Determine the [x, y] coordinate at the center of the cell enclosing the given text.  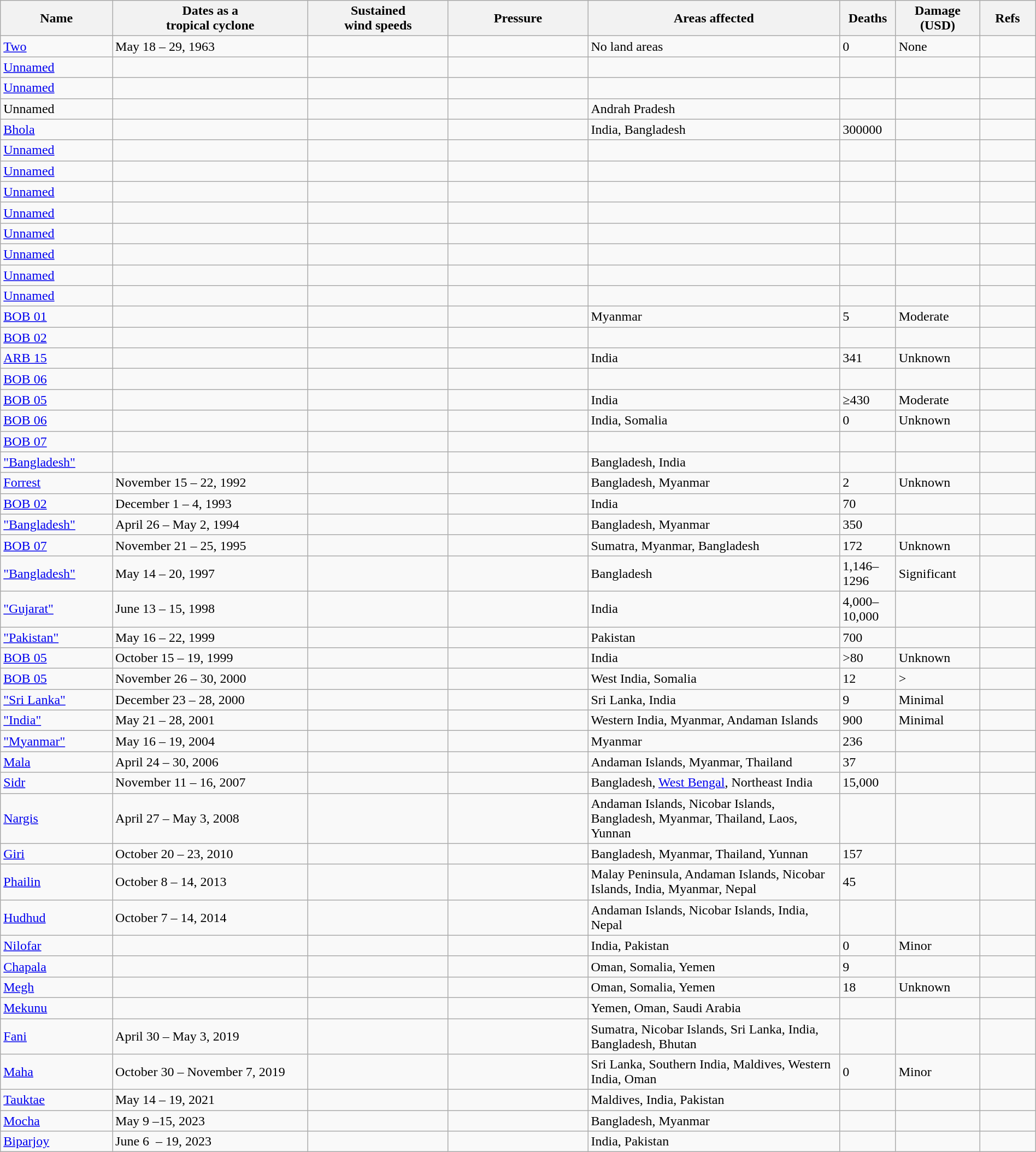
Mocha [57, 1121]
Yemen, Oman, Saudi Arabia [714, 1008]
Maldives, India, Pakistan [714, 1100]
ARB 15 [57, 358]
Sidr [57, 783]
None [938, 46]
May 14 – 19, 2021 [210, 1100]
Tauktae [57, 1100]
Bhola [57, 129]
> [938, 679]
October 15 – 19, 1999 [210, 658]
Mala [57, 762]
India, Somalia [714, 421]
October 20 – 23, 2010 [210, 854]
May 16 – 22, 1999 [210, 637]
November 21 – 25, 1995 [210, 545]
Deaths [868, 19]
Malay Peninsula, Andaman Islands, Nicobar Islands, India, Myanmar, Nepal [714, 882]
700 [868, 637]
15,000 [868, 783]
No land areas [714, 46]
May 16 – 19, 2004 [210, 741]
Areas affected [714, 19]
November 11 – 16, 2007 [210, 783]
350 [868, 524]
341 [868, 358]
70 [868, 504]
Megh [57, 987]
Phailin [57, 882]
172 [868, 545]
Andaman Islands, Myanmar, Thailand [714, 762]
"Pakistan" [57, 637]
Fani [57, 1036]
Biparjoy [57, 1142]
Andrah Pradesh [714, 109]
1,146–1296 [868, 574]
May 18 – 29, 1963 [210, 46]
Damage(USD) [938, 19]
300000 [868, 129]
Bangladesh, India [714, 462]
5 [868, 317]
45 [868, 882]
April 26 – May 2, 1994 [210, 524]
Western India, Myanmar, Andaman Islands [714, 720]
Sumatra, Myanmar, Bangladesh [714, 545]
Maha [57, 1072]
Significant [938, 574]
Dates as atropical cyclone [210, 19]
Name [57, 19]
"India" [57, 720]
December 1 – 4, 1993 [210, 504]
India, Bangladesh [714, 129]
"Myanmar" [57, 741]
Pressure [518, 19]
Forrest [57, 483]
November 26 – 30, 2000 [210, 679]
BOB 01 [57, 317]
Sumatra, Nicobar Islands, Sri Lanka, India, Bangladesh, Bhutan [714, 1036]
December 23 – 28, 2000 [210, 700]
Bangladesh, Myanmar, Thailand, Yunnan [714, 854]
"Gujarat" [57, 609]
October 8 – 14, 2013 [210, 882]
April 27 – May 3, 2008 [210, 818]
June 6 – 19, 2023 [210, 1142]
October 30 – November 7, 2019 [210, 1072]
4,000–10,000 [868, 609]
April 30 – May 3, 2019 [210, 1036]
Nargis [57, 818]
12 [868, 679]
Mekunu [57, 1008]
Giri [57, 854]
≥430 [868, 400]
Sri Lanka, India [714, 700]
37 [868, 762]
Nilofar [57, 946]
Bangladesh [714, 574]
Two [57, 46]
157 [868, 854]
May 14 – 20, 1997 [210, 574]
Refs [1008, 19]
April 24 – 30, 2006 [210, 762]
West India, Somalia [714, 679]
Hudhud [57, 918]
Chapala [57, 966]
Bangladesh, West Bengal, Northeast India [714, 783]
>80 [868, 658]
236 [868, 741]
June 13 – 15, 1998 [210, 609]
Andaman Islands, Nicobar Islands, Bangladesh, Myanmar, Thailand, Laos, Yunnan [714, 818]
2 [868, 483]
900 [868, 720]
Sustainedwind speeds [378, 19]
18 [868, 987]
November 15 – 22, 1992 [210, 483]
"Sri Lanka" [57, 700]
May 9 –15, 2023 [210, 1121]
Pakistan [714, 637]
Andaman Islands, Nicobar Islands, India, Nepal [714, 918]
Sri Lanka, Southern India, Maldives, Western India, Oman [714, 1072]
May 21 – 28, 2001 [210, 720]
October 7 – 14, 2014 [210, 918]
